Scan for the cell matching the given text and deliver its (x, y) coordinate at center. 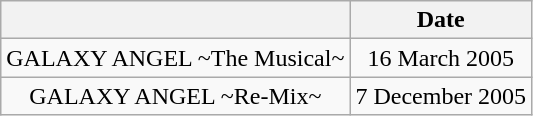
16 March 2005 (441, 58)
GALAXY ANGEL ~Re-Mix~ (176, 96)
7 December 2005 (441, 96)
GALAXY ANGEL ~The Musical~ (176, 58)
Date (441, 20)
